Return the (X, Y) coordinate for the center point of the cell that contains the specified text.  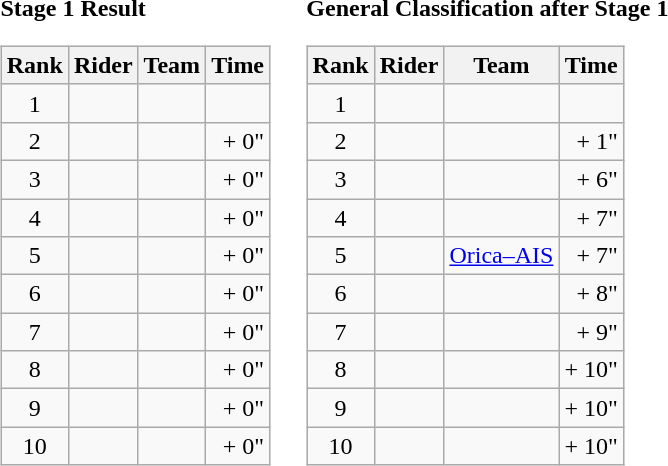
+ 8" (591, 294)
+ 9" (591, 332)
+ 1" (591, 141)
Orica–AIS (502, 256)
+ 6" (591, 179)
